Provide the [x, y] coordinate of the cell's center where the given text is located.  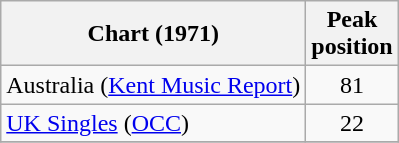
81 [352, 85]
Australia (Kent Music Report) [154, 85]
22 [352, 123]
Chart (1971) [154, 34]
Peakposition [352, 34]
UK Singles (OCC) [154, 123]
